Return the (x, y) coordinate for the center point of the cell that contains the specified text.  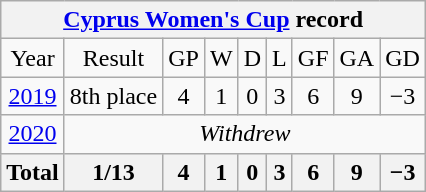
2020 (33, 134)
GF (313, 58)
D (252, 58)
Cyprus Women's Cup record (214, 20)
Result (113, 58)
Total (33, 172)
GD (403, 58)
8th place (113, 96)
Year (33, 58)
1/13 (113, 172)
W (221, 58)
2019 (33, 96)
L (280, 58)
GP (184, 58)
Withdrew (244, 134)
GA (357, 58)
